Search for the cell housing the specified text and yield its [X, Y] center coordinate. 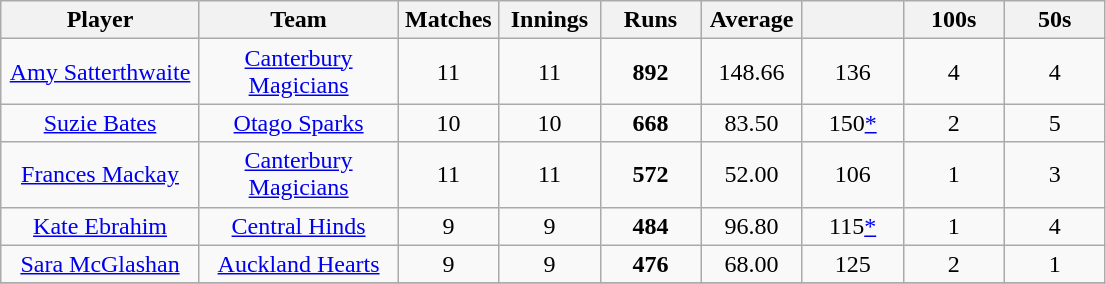
50s [1054, 20]
96.80 [752, 226]
Frances Mackay [100, 174]
Suzie Bates [100, 123]
100s [954, 20]
Sara McGlashan [100, 264]
Central Hinds [298, 226]
83.50 [752, 123]
148.66 [752, 72]
136 [852, 72]
Player [100, 20]
Kate Ebrahim [100, 226]
Amy Satterthwaite [100, 72]
Runs [650, 20]
115* [852, 226]
5 [1054, 123]
106 [852, 174]
150* [852, 123]
Team [298, 20]
68.00 [752, 264]
3 [1054, 174]
572 [650, 174]
52.00 [752, 174]
668 [650, 123]
Average [752, 20]
Matches [448, 20]
476 [650, 264]
484 [650, 226]
125 [852, 264]
892 [650, 72]
Otago Sparks [298, 123]
Innings [550, 20]
Auckland Hearts [298, 264]
